Identify which cell holds the provided text, then report its (x, y) central coordinate. 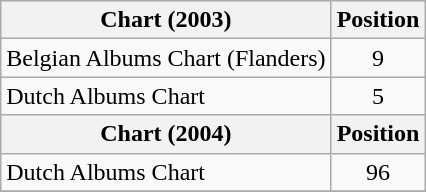
5 (378, 96)
9 (378, 58)
Chart (2004) (166, 134)
96 (378, 172)
Chart (2003) (166, 20)
Belgian Albums Chart (Flanders) (166, 58)
